Return [X, Y] of the center of cell containing provided text 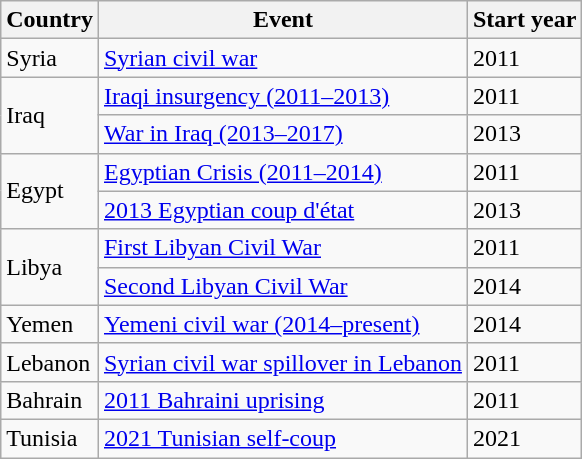
2011 Bahraini uprising [282, 400]
Start year [524, 20]
Yemen [50, 324]
Tunisia [50, 438]
Syrian civil war [282, 58]
Bahrain [50, 400]
Lebanon [50, 362]
2021 Tunisian self-coup [282, 438]
Yemeni civil war (2014–present) [282, 324]
Egypt [50, 191]
Syrian civil war spillover in Lebanon [282, 362]
Libya [50, 267]
2013 Egyptian coup d'état [282, 210]
War in Iraq (2013–2017) [282, 134]
Second Libyan Civil War [282, 286]
2021 [524, 438]
Event [282, 20]
Iraqi insurgency (2011–2013) [282, 96]
First Libyan Civil War [282, 248]
Egyptian Crisis (2011–2014) [282, 172]
Iraq [50, 115]
Country [50, 20]
Syria [50, 58]
